From the cell containing the given text, extract its center point as (X, Y) coordinate. 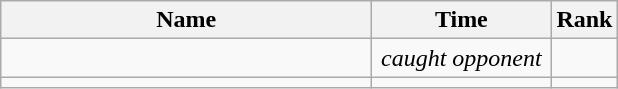
Time (462, 20)
caught opponent (462, 58)
Rank (584, 20)
Name (186, 20)
